For the text-containing cell, return its midpoint in [x, y] coordinate format. 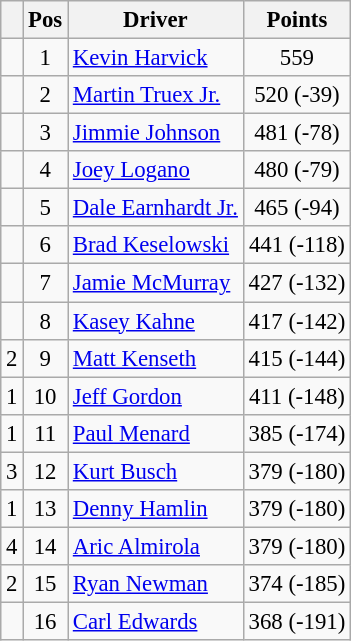
12 [46, 471]
481 (-78) [296, 133]
417 (-142) [296, 321]
10 [46, 396]
Jamie McMurray [156, 283]
Points [296, 20]
374 (-185) [296, 584]
Joey Logano [156, 170]
14 [46, 546]
6 [46, 245]
15 [46, 584]
415 (-144) [296, 358]
9 [46, 358]
427 (-132) [296, 283]
385 (-174) [296, 433]
11 [46, 433]
Pos [46, 20]
Denny Hamlin [156, 509]
Ryan Newman [156, 584]
411 (-148) [296, 396]
Carl Edwards [156, 621]
Kevin Harvick [156, 58]
13 [46, 509]
480 (-79) [296, 170]
Dale Earnhardt Jr. [156, 208]
Brad Keselowski [156, 245]
Jimmie Johnson [156, 133]
7 [46, 283]
520 (-39) [296, 95]
8 [46, 321]
16 [46, 621]
Kurt Busch [156, 471]
Jeff Gordon [156, 396]
Driver [156, 20]
Kasey Kahne [156, 321]
5 [46, 208]
Martin Truex Jr. [156, 95]
559 [296, 58]
Aric Almirola [156, 546]
Matt Kenseth [156, 358]
Paul Menard [156, 433]
465 (-94) [296, 208]
368 (-191) [296, 621]
441 (-118) [296, 245]
